Find where the given text appears and provide that cell's center as (x, y) coordinate. 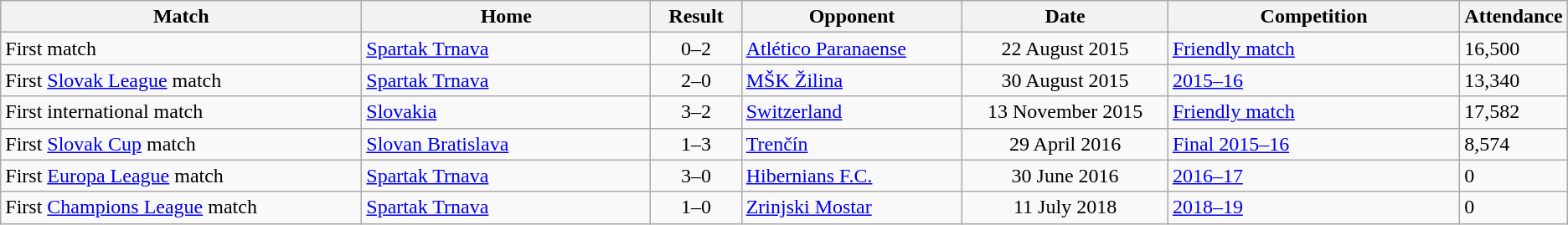
3–0 (696, 176)
First international match (181, 112)
2016–17 (1313, 176)
11 July 2018 (1065, 207)
Trenčín (852, 144)
3–2 (696, 112)
2015–16 (1313, 80)
First Champions League match (181, 207)
8,574 (1514, 144)
30 June 2016 (1065, 176)
0–2 (696, 49)
2018–19 (1313, 207)
17,582 (1514, 112)
First match (181, 49)
Switzerland (852, 112)
16,500 (1514, 49)
First Europa League match (181, 176)
First Slovak Cup match (181, 144)
30 August 2015 (1065, 80)
Atlético Paranaense (852, 49)
Zrinjski Mostar (852, 207)
Final 2015–16 (1313, 144)
Result (696, 17)
Slovakia (506, 112)
Attendance (1514, 17)
Date (1065, 17)
1–0 (696, 207)
1–3 (696, 144)
Opponent (852, 17)
29 April 2016 (1065, 144)
Match (181, 17)
Slovan Bratislava (506, 144)
Hibernians F.C. (852, 176)
22 August 2015 (1065, 49)
13,340 (1514, 80)
2–0 (696, 80)
13 November 2015 (1065, 112)
Home (506, 17)
MŠK Žilina (852, 80)
Competition (1313, 17)
First Slovak League match (181, 80)
